For the text-containing cell, return its midpoint in (x, y) coordinate format. 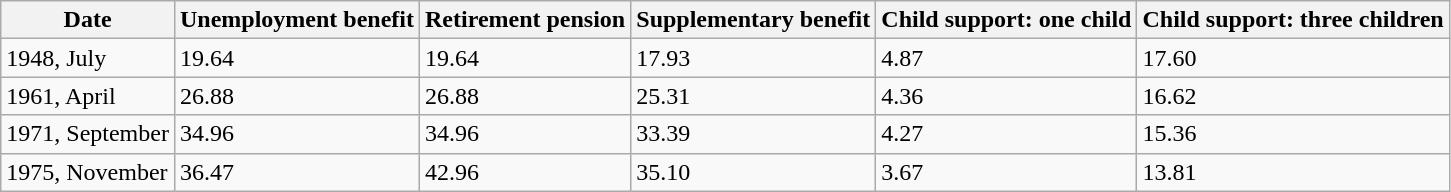
Retirement pension (524, 20)
16.62 (1293, 96)
1975, November (88, 172)
4.36 (1006, 96)
15.36 (1293, 134)
4.87 (1006, 58)
42.96 (524, 172)
Child support: three children (1293, 20)
17.93 (754, 58)
Date (88, 20)
35.10 (754, 172)
1961, April (88, 96)
Supplementary benefit (754, 20)
4.27 (1006, 134)
Child support: one child (1006, 20)
1971, September (88, 134)
1948, July (88, 58)
25.31 (754, 96)
Unemployment benefit (296, 20)
17.60 (1293, 58)
3.67 (1006, 172)
36.47 (296, 172)
13.81 (1293, 172)
33.39 (754, 134)
